Detect which cell encompasses the target text, then output its [x, y] center coordinate. 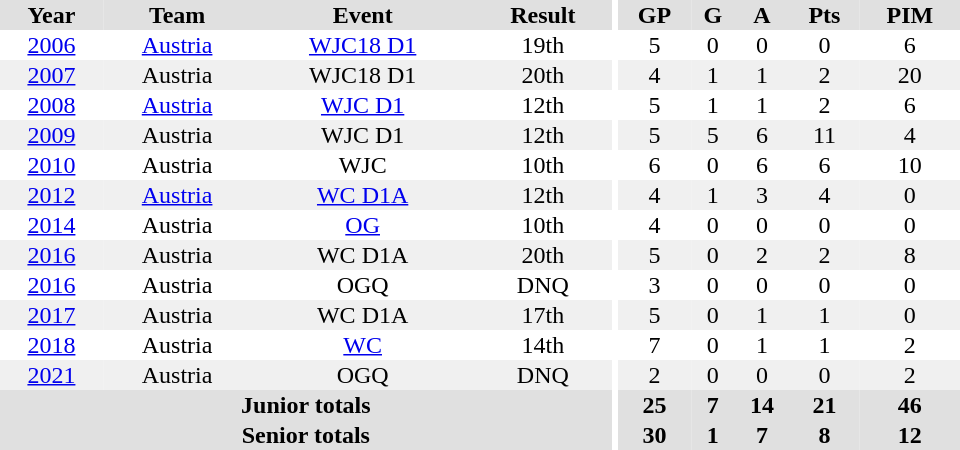
WJC [362, 165]
Senior totals [306, 435]
30 [654, 435]
2012 [52, 195]
21 [824, 405]
PIM [910, 15]
19th [543, 45]
2008 [52, 105]
WC [362, 345]
2017 [52, 315]
G [713, 15]
A [762, 15]
GP [654, 15]
2018 [52, 345]
2009 [52, 135]
Event [362, 15]
12 [910, 435]
Result [543, 15]
2014 [52, 225]
25 [654, 405]
Year [52, 15]
Team [178, 15]
17th [543, 315]
2021 [52, 375]
10 [910, 165]
14th [543, 345]
2006 [52, 45]
OG [362, 225]
11 [824, 135]
Junior totals [306, 405]
20 [910, 75]
2010 [52, 165]
46 [910, 405]
2007 [52, 75]
Pts [824, 15]
14 [762, 405]
